Search for the cell housing the specified text and yield its (x, y) center coordinate. 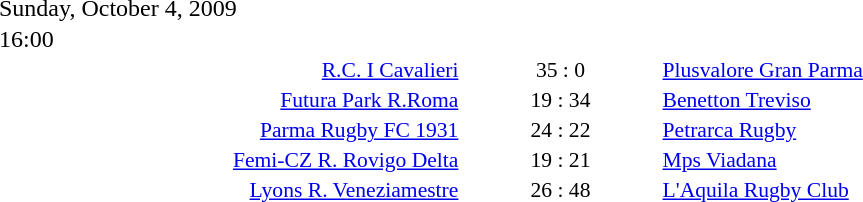
19 : 34 (560, 100)
24 : 22 (560, 130)
35 : 0 (560, 70)
19 : 21 (560, 160)
